Pinpoint the cell where the given text exists, returning its (X, Y) midpoint coordinate. 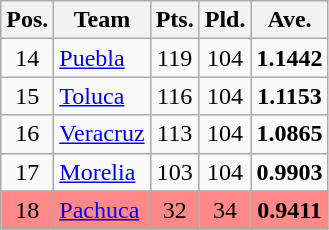
Pachuca (102, 210)
34 (225, 210)
Puebla (102, 58)
0.9411 (290, 210)
Morelia (102, 172)
Team (102, 20)
Pld. (225, 20)
16 (28, 134)
0.9903 (290, 172)
18 (28, 210)
14 (28, 58)
15 (28, 96)
119 (174, 58)
Ave. (290, 20)
Veracruz (102, 134)
116 (174, 96)
Pts. (174, 20)
32 (174, 210)
1.1153 (290, 96)
1.1442 (290, 58)
113 (174, 134)
Toluca (102, 96)
17 (28, 172)
Pos. (28, 20)
1.0865 (290, 134)
103 (174, 172)
